From the cell containing the given text, extract its center point as (x, y) coordinate. 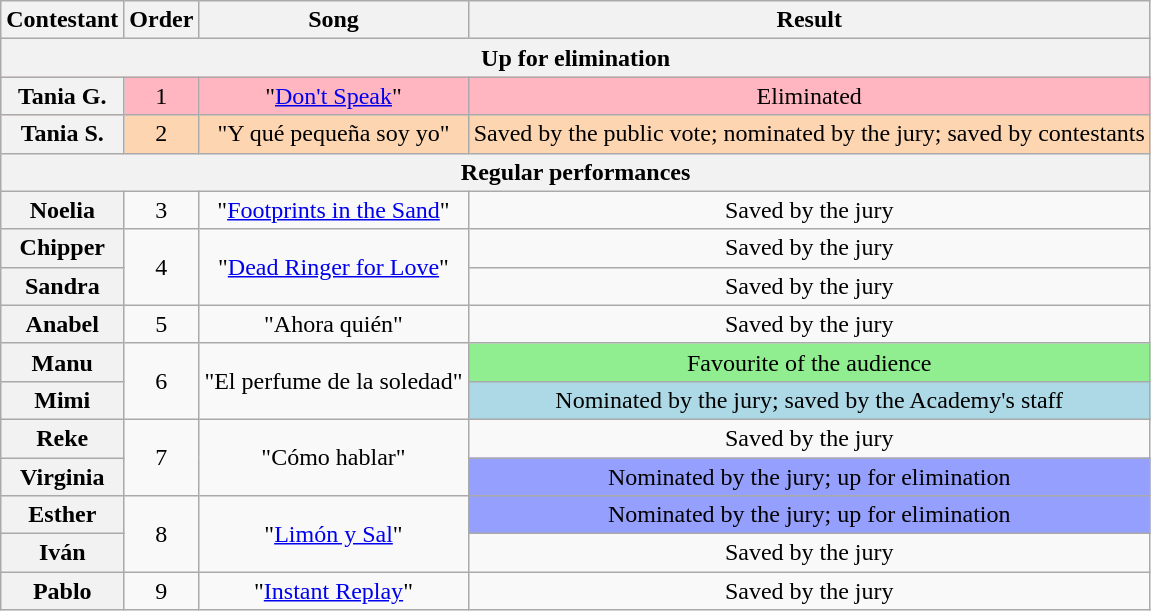
2 (162, 134)
Order (162, 20)
Nominated by the jury; saved by the Academy's staff (809, 400)
4 (162, 267)
"Dead Ringer for Love" (334, 267)
"Instant Replay" (334, 591)
Tania G. (62, 96)
Iván (62, 553)
1 (162, 96)
Favourite of the audience (809, 362)
"Limón y Sal" (334, 534)
8 (162, 534)
"El perfume de la soledad" (334, 381)
Song (334, 20)
Result (809, 20)
Tania S. (62, 134)
Contestant (62, 20)
3 (162, 210)
Esther (62, 515)
Manu (62, 362)
Up for elimination (576, 58)
"Y qué pequeña soy yo" (334, 134)
5 (162, 324)
9 (162, 591)
Pablo (62, 591)
Virginia (62, 477)
6 (162, 381)
Sandra (62, 286)
Noelia (62, 210)
Saved by the public vote; nominated by the jury; saved by contestants (809, 134)
Anabel (62, 324)
"Don't Speak" (334, 96)
Eliminated (809, 96)
"Cómo hablar" (334, 457)
"Ahora quién" (334, 324)
Regular performances (576, 172)
7 (162, 457)
"Footprints in the Sand" (334, 210)
Chipper (62, 248)
Mimi (62, 400)
Reke (62, 438)
